Determine the (x, y) coordinate at the center of the cell enclosing the given text.  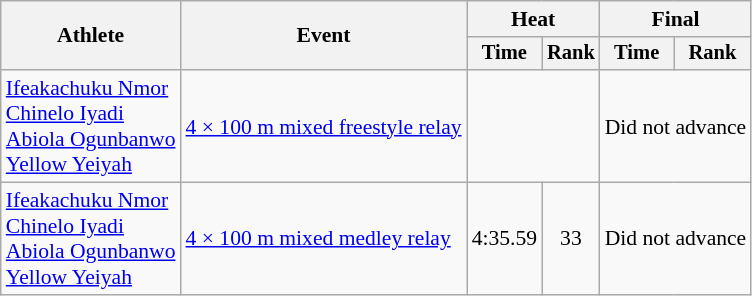
Athlete (91, 36)
4 × 100 m mixed freestyle relay (324, 126)
Heat (534, 19)
Final (676, 19)
4 × 100 m mixed medley relay (324, 239)
4:35.59 (504, 239)
Event (324, 36)
33 (571, 239)
